Find where the given text appears and provide that cell's center as (x, y) coordinate. 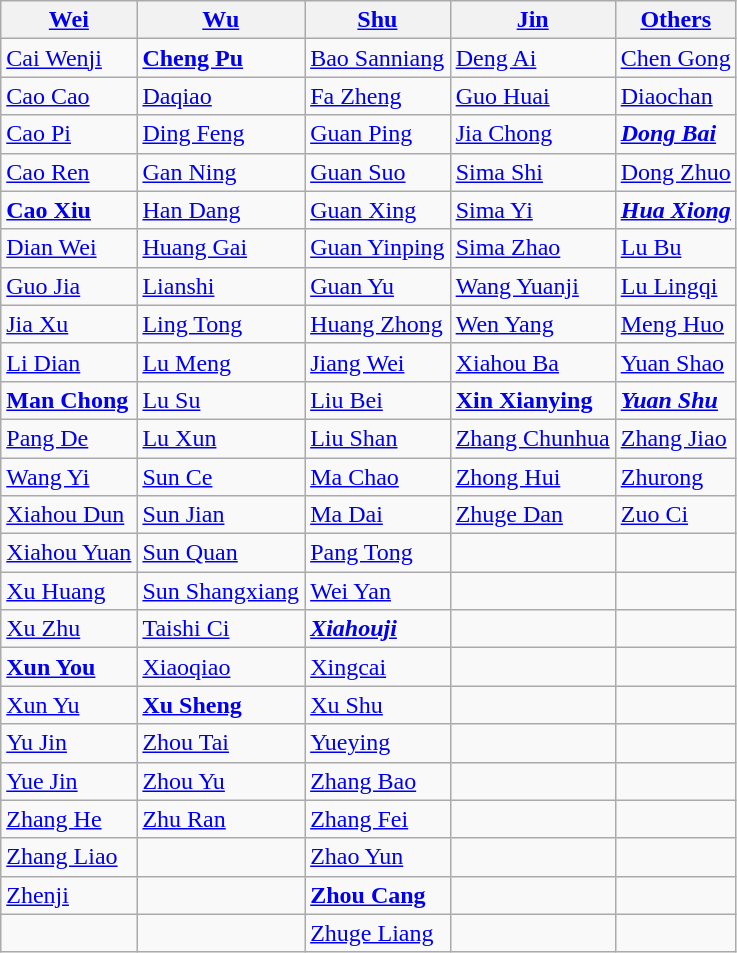
Zhang Jiao (676, 438)
Liu Bei (378, 400)
Pang Tong (378, 553)
Dian Wei (69, 248)
Guan Yu (378, 286)
Zhao Yun (378, 857)
Wang Yi (69, 477)
Xiahouji (378, 629)
Zhang Fei (378, 819)
Yuan Shao (676, 362)
Han Dang (221, 210)
Guo Huai (532, 96)
Hua Xiong (676, 210)
Cao Cao (69, 96)
Cheng Pu (221, 58)
Cai Wenji (69, 58)
Guan Xing (378, 210)
Jia Xu (69, 324)
Zhou Yu (221, 781)
Wei (69, 20)
Yu Jin (69, 743)
Zhang Liao (69, 857)
Chen Gong (676, 58)
Sima Zhao (532, 248)
Xiahou Ba (532, 362)
Diaochan (676, 96)
Zhenji (69, 895)
Lu Bu (676, 248)
Sun Ce (221, 477)
Jin (532, 20)
Wang Yuanji (532, 286)
Dong Zhuo (676, 172)
Lianshi (221, 286)
Zhuge Dan (532, 515)
Bao Sanniang (378, 58)
Zhang Chunhua (532, 438)
Sima Shi (532, 172)
Ding Feng (221, 134)
Xun You (69, 667)
Guan Yinping (378, 248)
Wen Yang (532, 324)
Xu Sheng (221, 705)
Liu Shan (378, 438)
Taishi Ci (221, 629)
Ling Tong (221, 324)
Lu Su (221, 400)
Others (676, 20)
Jiang Wei (378, 362)
Ma Chao (378, 477)
Zhou Cang (378, 895)
Zhou Tai (221, 743)
Xu Zhu (69, 629)
Guo Jia (69, 286)
Xin Xianying (532, 400)
Zhang He (69, 819)
Li Dian (69, 362)
Wei Yan (378, 591)
Huang Zhong (378, 324)
Wu (221, 20)
Yueying (378, 743)
Jia Chong (532, 134)
Lu Xun (221, 438)
Cao Ren (69, 172)
Xiahou Dun (69, 515)
Zhurong (676, 477)
Gan Ning (221, 172)
Xu Huang (69, 591)
Sun Quan (221, 553)
Lu Lingqi (676, 286)
Guan Ping (378, 134)
Zhang Bao (378, 781)
Xiahou Yuan (69, 553)
Xingcai (378, 667)
Pang De (69, 438)
Zuo Ci (676, 515)
Sima Yi (532, 210)
Zhuge Liang (378, 933)
Huang Gai (221, 248)
Yuan Shu (676, 400)
Shu (378, 20)
Xun Yu (69, 705)
Guan Suo (378, 172)
Zhong Hui (532, 477)
Xu Shu (378, 705)
Dong Bai (676, 134)
Deng Ai (532, 58)
Sun Jian (221, 515)
Meng Huo (676, 324)
Daqiao (221, 96)
Lu Meng (221, 362)
Yue Jin (69, 781)
Sun Shangxiang (221, 591)
Man Chong (69, 400)
Ma Dai (378, 515)
Cao Pi (69, 134)
Zhu Ran (221, 819)
Xiaoqiao (221, 667)
Cao Xiu (69, 210)
Fa Zheng (378, 96)
